Locate the cell with the specified text and output its (X, Y) center coordinate. 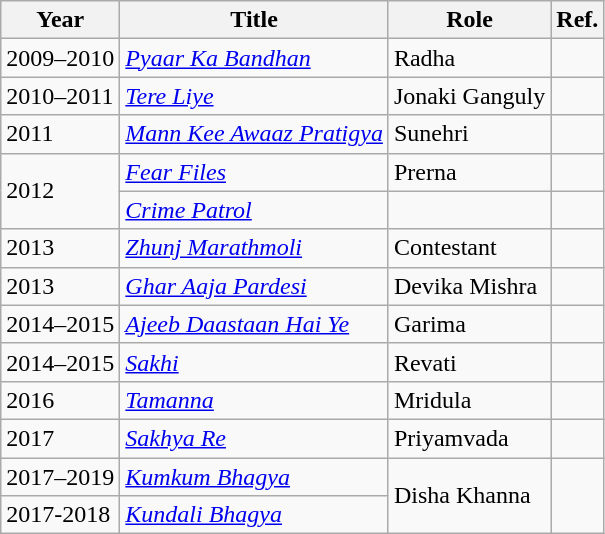
Contestant (469, 248)
Priyamvada (469, 438)
2017-2018 (60, 515)
2012 (60, 191)
Ghar Aaja Pardesi (254, 286)
Disha Khanna (469, 496)
Jonaki Ganguly (469, 96)
2017–2019 (60, 477)
Title (254, 20)
Tere Liye (254, 96)
Sakhi (254, 362)
Crime Patrol (254, 210)
2017 (60, 438)
Garima (469, 324)
Kumkum Bhagya (254, 477)
Year (60, 20)
Radha (469, 58)
Fear Files (254, 172)
Tamanna (254, 400)
2016 (60, 400)
2011 (60, 134)
Mann Kee Awaaz Pratigya (254, 134)
Zhunj Marathmoli (254, 248)
Kundali Bhagya (254, 515)
Role (469, 20)
Devika Mishra (469, 286)
Mridula (469, 400)
Pyaar Ka Bandhan (254, 58)
2010–2011 (60, 96)
Revati (469, 362)
Prerna (469, 172)
Ajeeb Daastaan Hai Ye (254, 324)
Sakhya Re (254, 438)
Sunehri (469, 134)
Ref. (578, 20)
2009–2010 (60, 58)
